Return the (x, y) coordinate for the center point of the cell that contains the specified text.  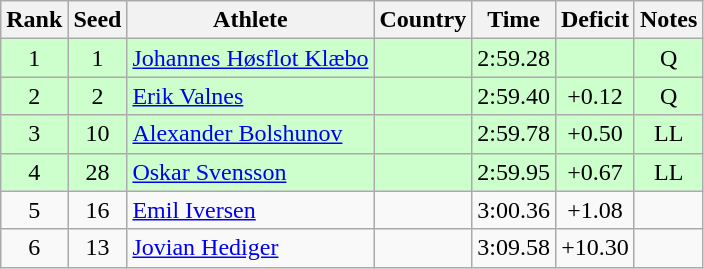
Athlete (250, 20)
+10.30 (594, 248)
3 (34, 134)
Emil Iversen (250, 210)
4 (34, 172)
+0.67 (594, 172)
Deficit (594, 20)
13 (98, 248)
Oskar Svensson (250, 172)
Johannes Høsflot Klæbo (250, 58)
2:59.78 (514, 134)
+1.08 (594, 210)
Notes (668, 20)
3:00.36 (514, 210)
28 (98, 172)
Rank (34, 20)
2:59.95 (514, 172)
Jovian Hediger (250, 248)
Alexander Bolshunov (250, 134)
6 (34, 248)
Erik Valnes (250, 96)
Time (514, 20)
Country (423, 20)
+0.50 (594, 134)
2:59.40 (514, 96)
10 (98, 134)
Seed (98, 20)
2:59.28 (514, 58)
3:09.58 (514, 248)
16 (98, 210)
+0.12 (594, 96)
5 (34, 210)
